Pinpoint the cell where the given text exists, returning its (x, y) midpoint coordinate. 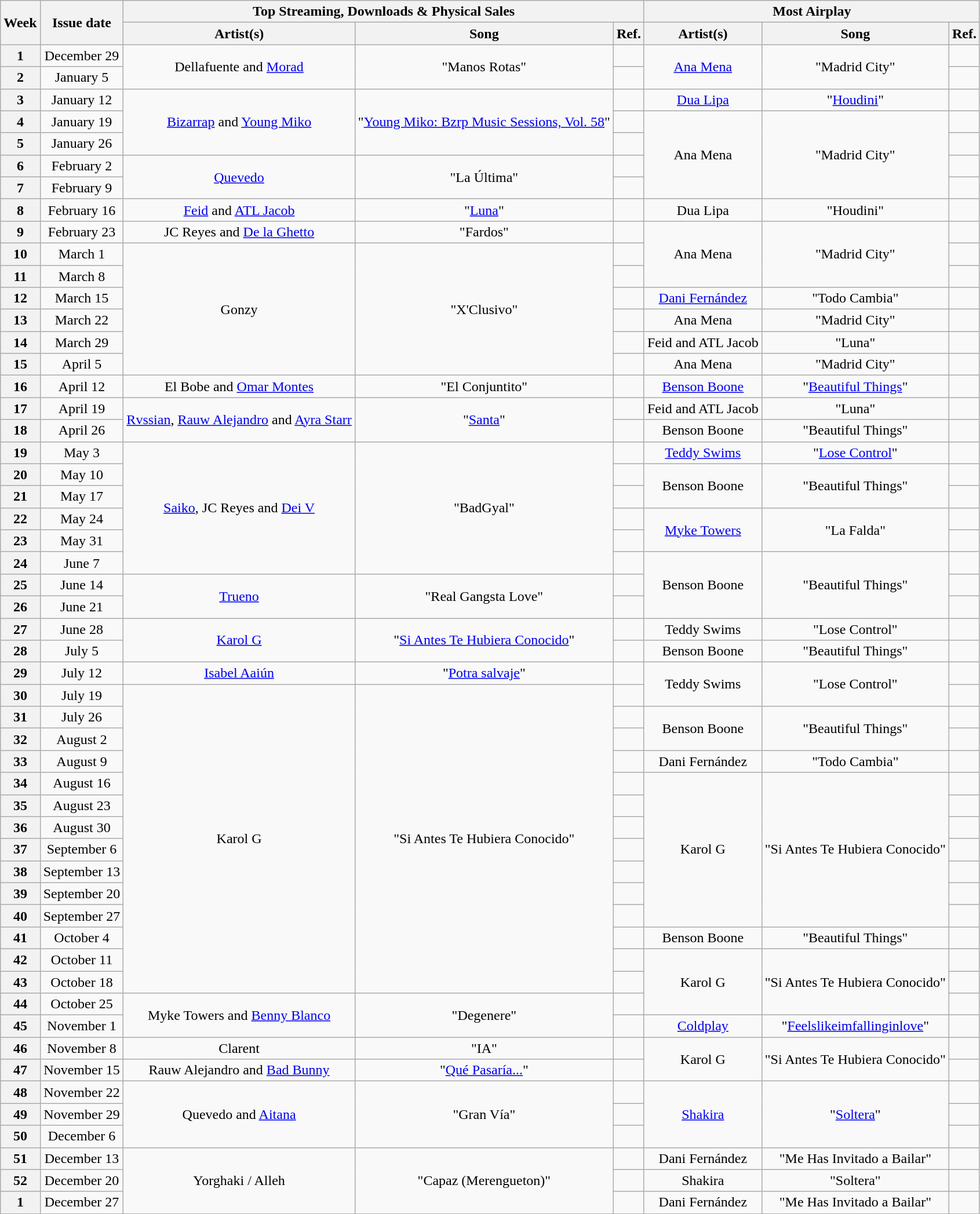
June 28 (82, 629)
January 5 (82, 78)
38 (20, 872)
50 (20, 1136)
October 25 (82, 1004)
May 10 (82, 475)
July 5 (82, 651)
5 (20, 144)
December 27 (82, 1202)
Trueno (239, 596)
November 1 (82, 1026)
September 27 (82, 916)
August 9 (82, 761)
August 16 (82, 783)
27 (20, 629)
"Manos Rotas" (484, 67)
"Fardos" (484, 232)
June 21 (82, 607)
November 8 (82, 1048)
December 13 (82, 1158)
Rauw Alejandro and Bad Bunny (239, 1070)
51 (20, 1158)
22 (20, 519)
August 30 (82, 827)
"El Conjuntito" (484, 387)
Issue date (82, 23)
45 (20, 1026)
July 19 (82, 695)
August 2 (82, 739)
April 26 (82, 431)
35 (20, 805)
December 20 (82, 1180)
10 (20, 254)
26 (20, 607)
August 23 (82, 805)
48 (20, 1092)
March 22 (82, 320)
April 12 (82, 387)
2 (20, 78)
Isabel Aaiún (239, 673)
April 19 (82, 409)
Yorghaki / Alleh (239, 1180)
Saiko, JC Reyes and Dei V (239, 508)
3 (20, 100)
"Potra salvaje" (484, 673)
Week (20, 23)
November 29 (82, 1114)
42 (20, 960)
"Santa" (484, 420)
18 (20, 431)
14 (20, 342)
Myke Towers (702, 530)
"Qué Pasaría..." (484, 1070)
46 (20, 1048)
19 (20, 453)
Top Streaming, Downloads & Physical Sales (384, 12)
34 (20, 783)
June 7 (82, 563)
32 (20, 739)
February 2 (82, 166)
"La Última" (484, 177)
Gonzy (239, 309)
El Bobe and Omar Montes (239, 387)
47 (20, 1070)
Bizarrap and Young Miko (239, 122)
Quevedo (239, 177)
July 12 (82, 673)
30 (20, 695)
31 (20, 717)
October 18 (82, 982)
December 29 (82, 56)
24 (20, 563)
June 14 (82, 585)
"X'Clusivo" (484, 309)
March 8 (82, 276)
September 13 (82, 872)
November 22 (82, 1092)
"BadGyal" (484, 508)
JC Reyes and De la Ghetto (239, 232)
40 (20, 916)
44 (20, 1004)
"IA" (484, 1048)
11 (20, 276)
21 (20, 497)
"Feelslikeimfallinginlove" (855, 1026)
28 (20, 651)
January 26 (82, 144)
Rvssian, Rauw Alejandro and Ayra Starr (239, 420)
16 (20, 387)
9 (20, 232)
36 (20, 827)
"La Falda" (855, 530)
July 26 (82, 717)
September 6 (82, 850)
23 (20, 541)
May 17 (82, 497)
January 19 (82, 122)
Coldplay (702, 1026)
March 15 (82, 298)
Quevedo and Aitana (239, 1114)
September 20 (82, 894)
Dellafuente and Morad (239, 67)
17 (20, 409)
12 (20, 298)
39 (20, 894)
April 5 (82, 364)
Clarent (239, 1048)
37 (20, 850)
33 (20, 761)
February 23 (82, 232)
February 9 (82, 188)
"Real Gangsta Love" (484, 596)
March 29 (82, 342)
29 (20, 673)
15 (20, 364)
"Capaz (Merengueton)" (484, 1180)
"Degenere" (484, 1015)
49 (20, 1114)
52 (20, 1180)
October 11 (82, 960)
May 3 (82, 453)
Myke Towers and Benny Blanco (239, 1015)
Most Airplay (811, 12)
October 4 (82, 938)
20 (20, 475)
7 (20, 188)
"Gran Vía" (484, 1114)
May 31 (82, 541)
43 (20, 982)
December 6 (82, 1136)
41 (20, 938)
February 16 (82, 210)
May 24 (82, 519)
"Young Miko: Bzrp Music Sessions, Vol. 58" (484, 122)
6 (20, 166)
8 (20, 210)
March 1 (82, 254)
November 15 (82, 1070)
13 (20, 320)
January 12 (82, 100)
25 (20, 585)
4 (20, 122)
